Provide the (x, y) coordinate of the cell's center where the given text is located.  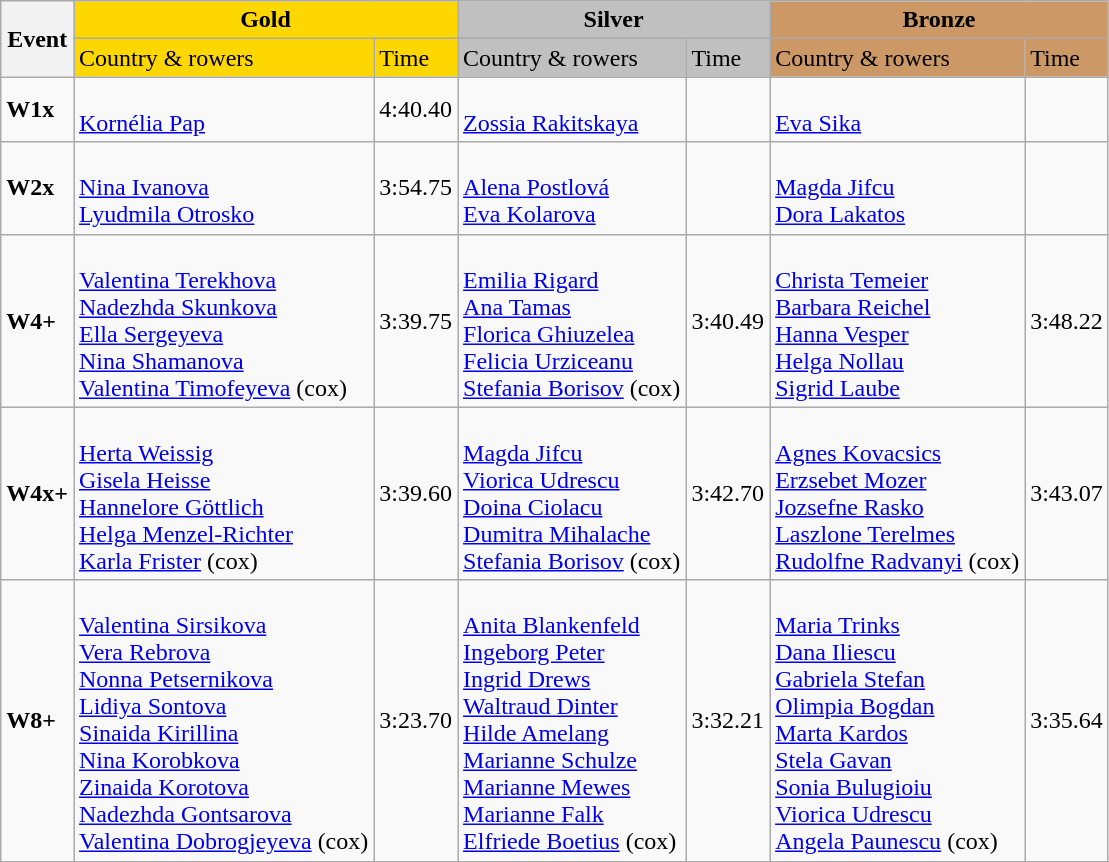
Emilia Rigard Ana Tamas Florica Ghiuzelea Felicia Urziceanu Stefania Borisov (cox) (572, 320)
3:35.64 (1067, 720)
3:40.49 (728, 320)
Silver (614, 20)
3:23.70 (416, 720)
Valentina Terekhova Nadezhda Skunkova Ella Sergeyeva Nina Shamanova Valentina Timofeyeva (cox) (224, 320)
W4+ (38, 320)
Eva Sika (898, 110)
3:39.75 (416, 320)
3:42.70 (728, 494)
4:40.40 (416, 110)
Maria Trinks Dana Iliescu Gabriela Stefan Olimpia Bogdan Marta Kardos Stela Gavan Sonia Bulugioiu Viorica Udrescu Angela Paunescu (cox) (898, 720)
W4x+ (38, 494)
Christa Temeier Barbara Reichel Hanna Vesper Helga Nollau Sigrid Laube (898, 320)
Zossia Rakitskaya (572, 110)
W1x (38, 110)
Gold (266, 20)
3:43.07 (1067, 494)
3:48.22 (1067, 320)
Magda Jifcu Viorica Udrescu Doina Ciolacu Dumitra Mihalache Stefania Borisov (cox) (572, 494)
3:54.75 (416, 188)
W8+ (38, 720)
Agnes Kovacsics Erzsebet Mozer Jozsefne Rasko Laszlone Terelmes Rudolfne Radvanyi (cox) (898, 494)
3:39.60 (416, 494)
Alena Postlová Eva Kolarova (572, 188)
Bronze (940, 20)
Magda Jifcu Dora Lakatos (898, 188)
Anita Blankenfeld Ingeborg Peter Ingrid Drews Waltraud Dinter Hilde Amelang Marianne Schulze Marianne Mewes Marianne Falk Elfriede Boetius (cox) (572, 720)
Herta Weissig Gisela Heisse Hannelore Göttlich Helga Menzel-Richter Karla Frister (cox) (224, 494)
Kornélia Pap (224, 110)
Nina Ivanova Lyudmila Otrosko (224, 188)
3:32.21 (728, 720)
Event (38, 39)
W2x (38, 188)
